Return [x, y] of the center of cell containing provided text 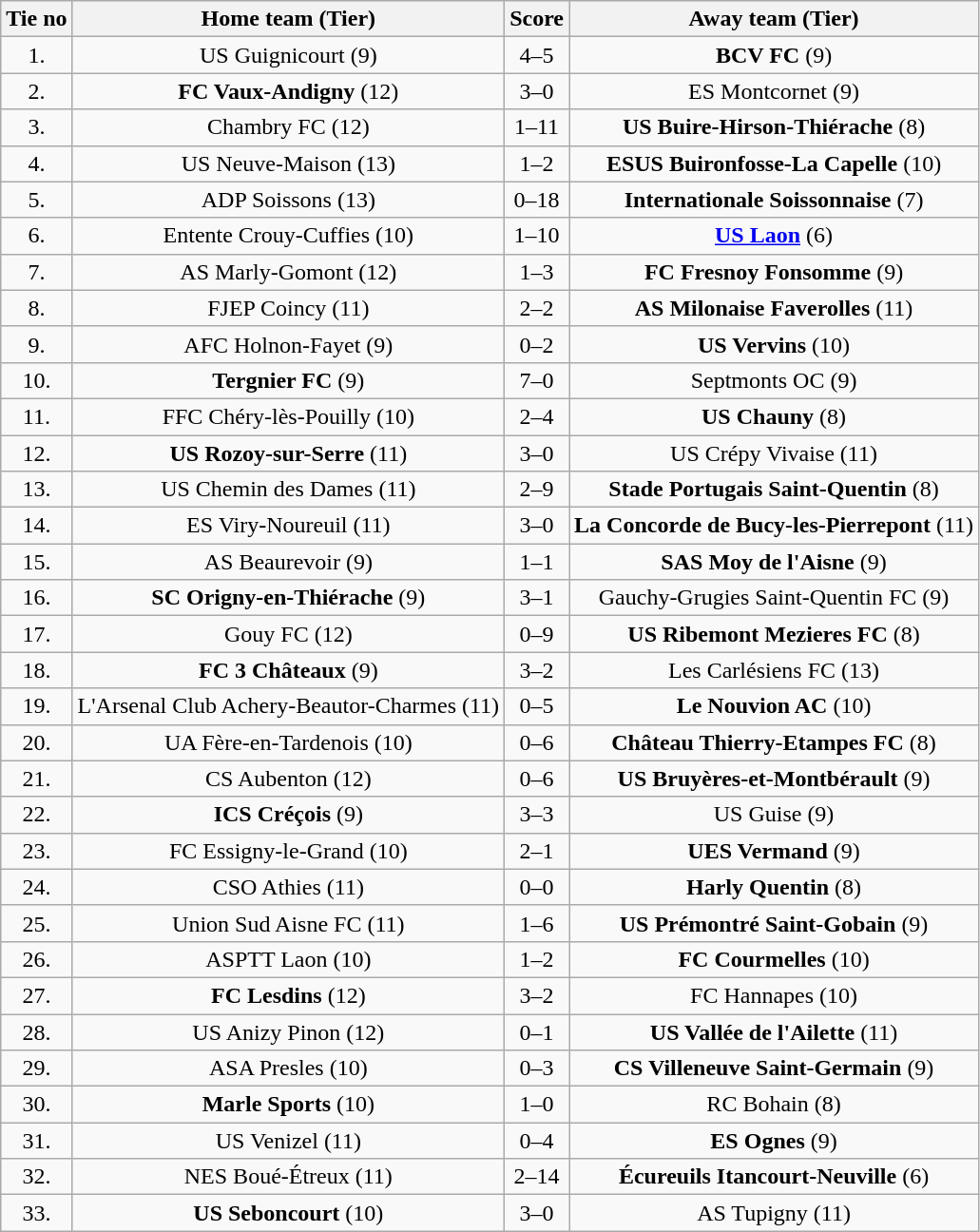
10. [36, 380]
FC Fresnoy Fonsomme (9) [774, 272]
29. [36, 1068]
US Crépy Vivaise (11) [774, 453]
ESUS Buironfosse-La Capelle (10) [774, 164]
US Guise (9) [774, 815]
20. [36, 742]
Home team (Tier) [289, 19]
14. [36, 526]
5. [36, 200]
15. [36, 562]
22. [36, 815]
US Venizel (11) [289, 1141]
CS Aubenton (12) [289, 779]
Marle Sports (10) [289, 1105]
US Buire-Hirson-Thiérache (8) [774, 127]
FC Courmelles (10) [774, 959]
6. [36, 236]
Château Thierry-Etampes FC (8) [774, 742]
2–1 [537, 851]
32. [36, 1177]
Union Sud Aisne FC (11) [289, 923]
Away team (Tier) [774, 19]
L'Arsenal Club Achery-Beautor-Charmes (11) [289, 706]
4. [36, 164]
US Laon (6) [774, 236]
La Concorde de Bucy-les-Pierrepont (11) [774, 526]
3–1 [537, 598]
30. [36, 1105]
US Guignicourt (9) [289, 55]
21. [36, 779]
Les Carlésiens FC (13) [774, 670]
NES Boué-Étreux (11) [289, 1177]
7–0 [537, 380]
2–4 [537, 416]
1–10 [537, 236]
2–14 [537, 1177]
8. [36, 308]
4–5 [537, 55]
0–1 [537, 1031]
AS Tupigny (11) [774, 1213]
US Rozoy-sur-Serre (11) [289, 453]
Gouy FC (12) [289, 634]
0–4 [537, 1141]
US Chauny (8) [774, 416]
1–3 [537, 272]
CSO Athies (11) [289, 887]
Gauchy-Grugies Saint-Quentin FC (9) [774, 598]
18. [36, 670]
0–18 [537, 200]
Score [537, 19]
FC Lesdins (12) [289, 995]
7. [36, 272]
1–0 [537, 1105]
RC Bohain (8) [774, 1105]
ES Viry-Noureuil (11) [289, 526]
0–3 [537, 1068]
2–9 [537, 490]
17. [36, 634]
ES Ognes (9) [774, 1141]
Stade Portugais Saint-Quentin (8) [774, 490]
19. [36, 706]
Chambry FC (12) [289, 127]
0–5 [537, 706]
US Chemin des Dames (11) [289, 490]
ES Montcornet (9) [774, 91]
US Ribemont Mezieres FC (8) [774, 634]
Septmonts OC (9) [774, 380]
3. [36, 127]
US Vervins (10) [774, 344]
0–2 [537, 344]
AS Marly-Gomont (12) [289, 272]
BCV FC (9) [774, 55]
AFC Holnon-Fayet (9) [289, 344]
FC Essigny-le-Grand (10) [289, 851]
1–11 [537, 127]
28. [36, 1031]
27. [36, 995]
31. [36, 1141]
US Prémontré Saint-Gobain (9) [774, 923]
CS Villeneuve Saint-Germain (9) [774, 1068]
AS Beaurevoir (9) [289, 562]
SC Origny-en-Thiérache (9) [289, 598]
Tie no [36, 19]
US Vallée de l'Ailette (11) [774, 1031]
US Bruyères-et-Montbérault (9) [774, 779]
AS Milonaise Faverolles (11) [774, 308]
33. [36, 1213]
26. [36, 959]
25. [36, 923]
US Anizy Pinon (12) [289, 1031]
FC Vaux-Andigny (12) [289, 91]
16. [36, 598]
Le Nouvion AC (10) [774, 706]
ICS Créçois (9) [289, 815]
FC Hannapes (10) [774, 995]
UES Vermand (9) [774, 851]
13. [36, 490]
3–3 [537, 815]
23. [36, 851]
Tergnier FC (9) [289, 380]
2. [36, 91]
ASA Presles (10) [289, 1068]
24. [36, 887]
UA Fère-en-Tardenois (10) [289, 742]
ASPTT Laon (10) [289, 959]
1–6 [537, 923]
12. [36, 453]
Entente Crouy-Cuffies (10) [289, 236]
US Seboncourt (10) [289, 1213]
FJEP Coincy (11) [289, 308]
11. [36, 416]
US Neuve-Maison (13) [289, 164]
SAS Moy de l'Aisne (9) [774, 562]
Écureuils Itancourt-Neuville (6) [774, 1177]
Harly Quentin (8) [774, 887]
9. [36, 344]
FFC Chéry-lès-Pouilly (10) [289, 416]
FC 3 Châteaux (9) [289, 670]
2–2 [537, 308]
1. [36, 55]
Internationale Soissonnaise (7) [774, 200]
0–0 [537, 887]
1–1 [537, 562]
ADP Soissons (13) [289, 200]
0–9 [537, 634]
